Find where the given text appears and provide that cell's center as [X, Y] coordinate. 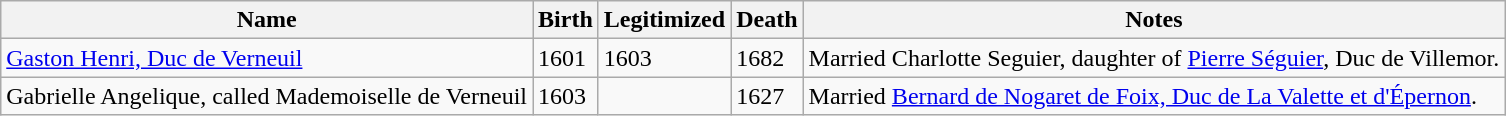
Gaston Henri, Duc de Verneuil [267, 58]
Married Charlotte Seguier, daughter of Pierre Séguier, Duc de Villemor. [1154, 58]
Death [767, 20]
Birth [566, 20]
Notes [1154, 20]
1601 [566, 58]
1627 [767, 96]
Legitimized [664, 20]
Name [267, 20]
Gabrielle Angelique, called Mademoiselle de Verneuil [267, 96]
1682 [767, 58]
Married Bernard de Nogaret de Foix, Duc de La Valette et d'Épernon. [1154, 96]
